For the text-containing cell, return its midpoint in (X, Y) coordinate format. 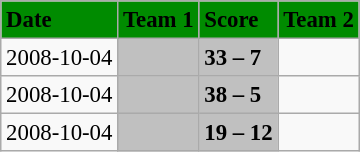
38 – 5 (238, 95)
33 – 7 (238, 57)
Date (60, 20)
Score (238, 20)
19 – 12 (238, 133)
Team 1 (158, 20)
Team 2 (318, 20)
